Search for the cell housing the specified text and yield its [X, Y] center coordinate. 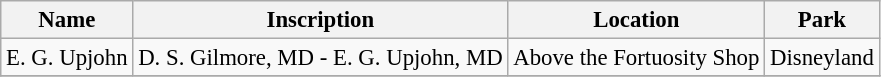
Location [636, 20]
D. S. Gilmore, MD - E. G. Upjohn, MD [320, 58]
Above the Fortuosity Shop [636, 58]
Disneyland [822, 58]
Inscription [320, 20]
E. G. Upjohn [67, 58]
Name [67, 20]
Park [822, 20]
